Return [x, y] of the center of cell containing provided text 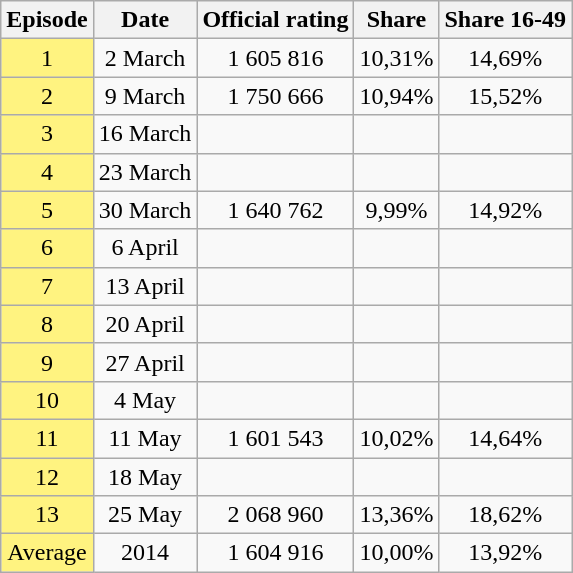
2 [47, 96]
23 March [145, 172]
14,64% [506, 438]
15,52% [506, 96]
9,99% [396, 210]
Episode [47, 20]
1 605 816 [276, 58]
18,62% [506, 515]
13,36% [396, 515]
5 [47, 210]
Average [47, 553]
13,92% [506, 553]
9 March [145, 96]
8 [47, 324]
1 601 543 [276, 438]
1 604 916 [276, 553]
2014 [145, 553]
3 [47, 134]
1 750 666 [276, 96]
20 April [145, 324]
14,69% [506, 58]
4 May [145, 400]
30 March [145, 210]
10,31% [396, 58]
Date [145, 20]
4 [47, 172]
18 May [145, 477]
10,00% [396, 553]
7 [47, 286]
1 [47, 58]
11 May [145, 438]
Official rating [276, 20]
27 April [145, 362]
2 March [145, 58]
2 068 960 [276, 515]
14,92% [506, 210]
10 [47, 400]
13 [47, 515]
9 [47, 362]
Share 16-49 [506, 20]
13 April [145, 286]
16 March [145, 134]
12 [47, 477]
10,02% [396, 438]
11 [47, 438]
10,94% [396, 96]
25 May [145, 515]
6 April [145, 248]
1 640 762 [276, 210]
Share [396, 20]
6 [47, 248]
